Find where the given text appears and provide that cell's center as [X, Y] coordinate. 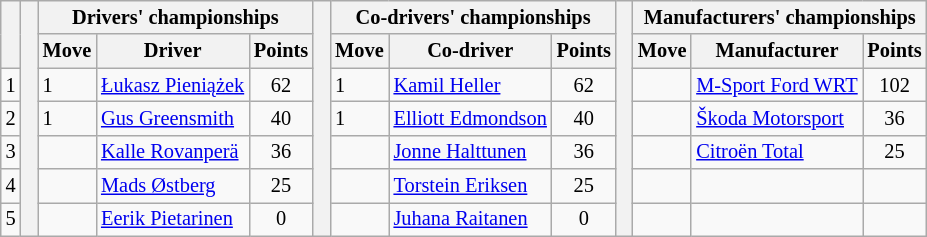
Driver [172, 51]
Juhana Raitanen [470, 219]
2 [11, 118]
Manufacturer [776, 51]
Kamil Heller [470, 85]
3 [11, 152]
Manufacturers' championships [780, 17]
Jonne Halttunen [470, 152]
Torstein Eriksen [470, 186]
Gus Greensmith [172, 118]
Kalle Rovanperä [172, 152]
Drivers' championships [176, 17]
M-Sport Ford WRT [776, 85]
Eerik Pietarinen [172, 219]
Co-driver [470, 51]
5 [11, 219]
Łukasz Pieniążek [172, 85]
Mads Østberg [172, 186]
Elliott Edmondson [470, 118]
4 [11, 186]
Citroën Total [776, 152]
Škoda Motorsport [776, 118]
102 [895, 85]
Co-drivers' championships [473, 17]
